Identify which cell holds the provided text, then report its (X, Y) central coordinate. 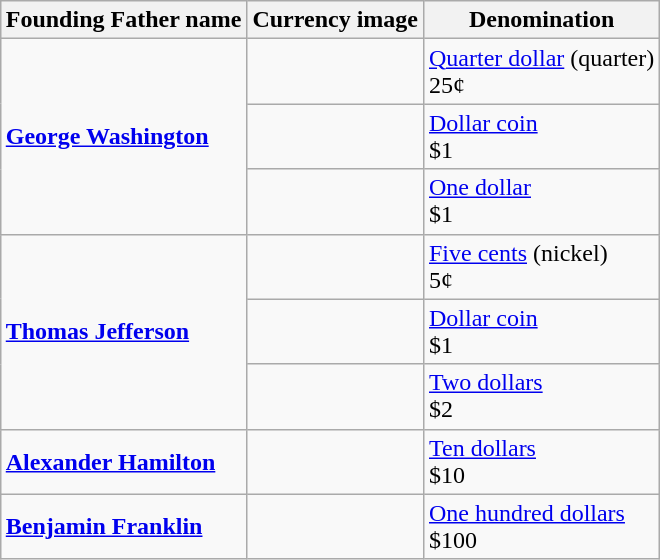
Founding Father name (124, 20)
Thomas Jefferson (124, 332)
Benjamin Franklin (124, 526)
Currency image (336, 20)
Five cents (nickel)5¢ (541, 266)
Denomination (541, 20)
One hundred dollars$100 (541, 526)
Alexander Hamilton (124, 462)
One dollar$1 (541, 202)
Two dollars$2 (541, 396)
Ten dollars$10 (541, 462)
George Washington (124, 136)
Quarter dollar (quarter)25¢ (541, 72)
